Return (X, Y) of the center of cell containing provided text 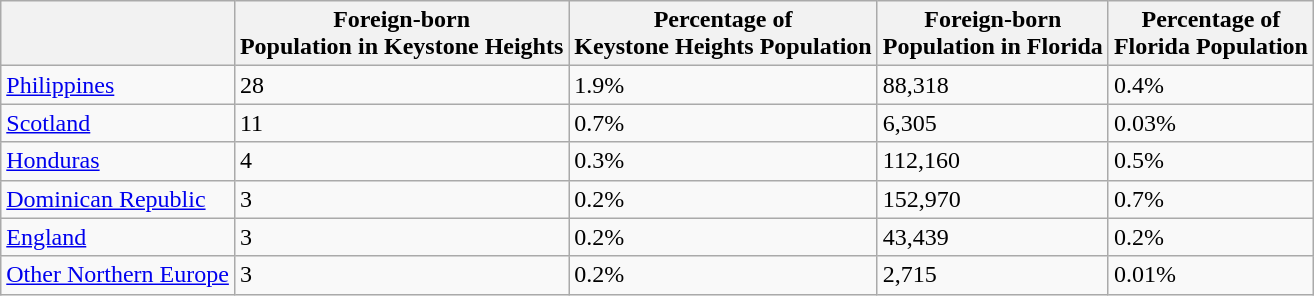
Scotland (118, 123)
Dominican Republic (118, 199)
11 (401, 123)
2,715 (992, 275)
43,439 (992, 237)
88,318 (992, 85)
112,160 (992, 161)
0.5% (1210, 161)
England (118, 237)
4 (401, 161)
1.9% (723, 85)
0.03% (1210, 123)
Philippines (118, 85)
0.4% (1210, 85)
6,305 (992, 123)
Percentage ofKeystone Heights Population (723, 34)
Other Northern Europe (118, 275)
0.3% (723, 161)
28 (401, 85)
Honduras (118, 161)
Foreign-bornPopulation in Keystone Heights (401, 34)
0.01% (1210, 275)
Percentage ofFlorida Population (1210, 34)
Foreign-bornPopulation in Florida (992, 34)
152,970 (992, 199)
